Identify which cell holds the provided text, then report its (X, Y) central coordinate. 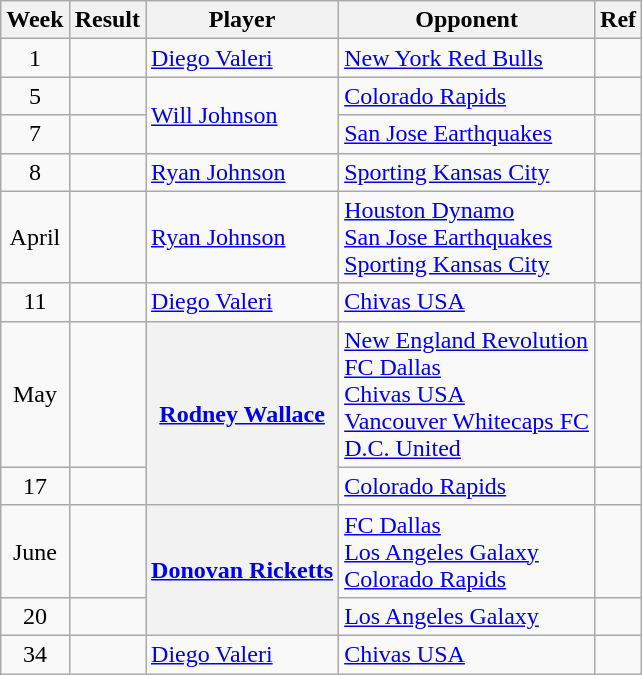
17 (35, 486)
34 (35, 654)
1 (35, 58)
5 (35, 96)
Rodney Wallace (242, 413)
Sporting Kansas City (467, 172)
Opponent (467, 20)
San Jose Earthquakes (467, 134)
New England RevolutionFC DallasChivas USAVancouver Whitecaps FCD.C. United (467, 394)
Donovan Ricketts (242, 570)
Will Johnson (242, 115)
11 (35, 302)
7 (35, 134)
Los Angeles Galaxy (467, 616)
Ref (618, 20)
Week (35, 20)
Houston DynamoSan Jose EarthquakesSporting Kansas City (467, 237)
May (35, 394)
Result (107, 20)
FC DallasLos Angeles GalaxyColorado Rapids (467, 551)
20 (35, 616)
April (35, 237)
New York Red Bulls (467, 58)
8 (35, 172)
Player (242, 20)
June (35, 551)
